Determine the [X, Y] coordinate at the center of the cell enclosing the given text.  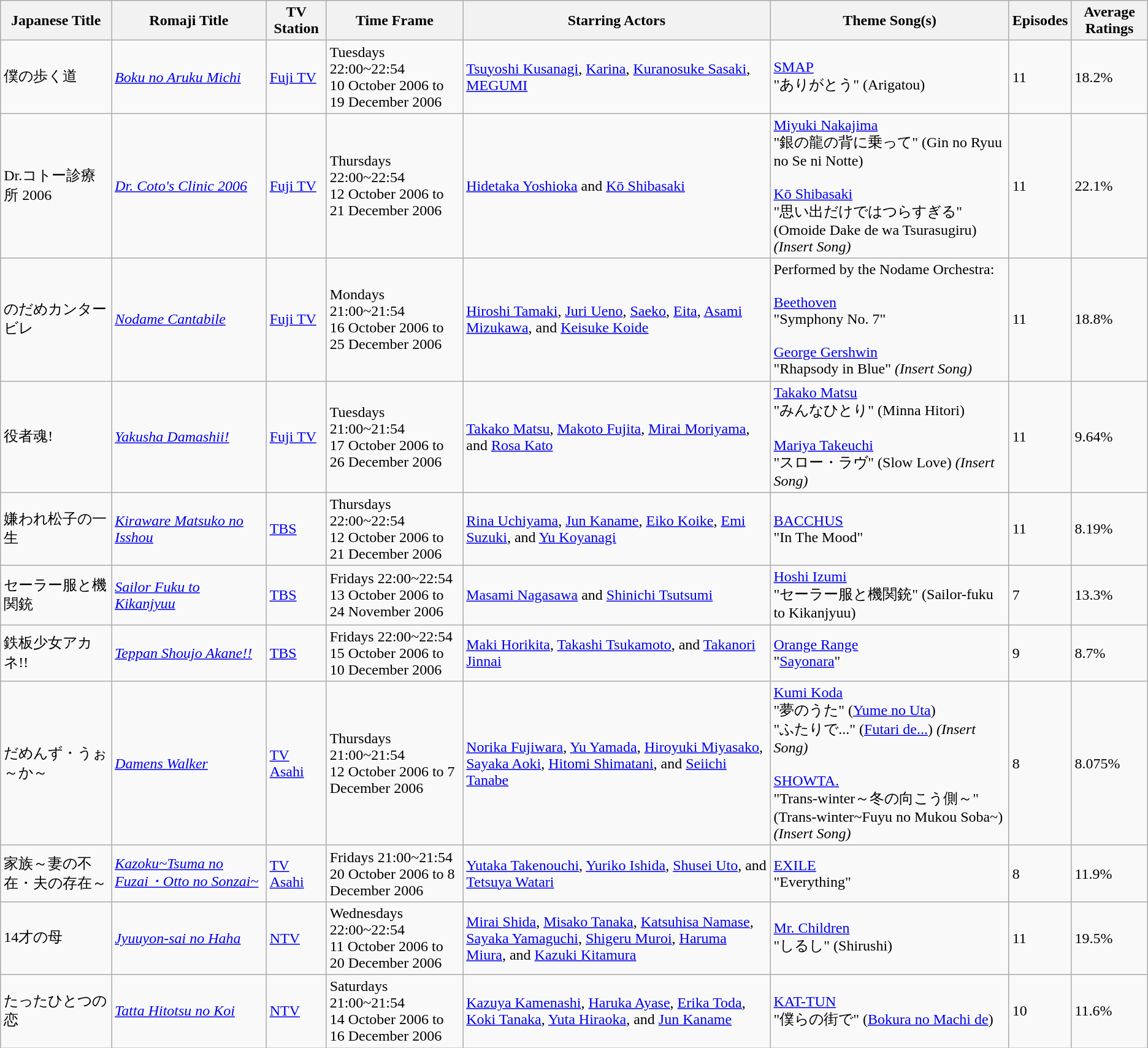
Damens Walker [189, 763]
13.3% [1109, 595]
Takako Matsu"みんなひとり" (Minna Hitori)Mariya Takeuchi"スロー・ラヴ" (Slow Love) (Insert Song) [889, 437]
19.5% [1109, 938]
Episodes [1040, 21]
Theme Song(s) [889, 21]
SMAP"ありがとう" (Arigatou) [889, 77]
Takako Matsu, Makoto Fujita, Mirai Moriyama, and Rosa Kato [617, 437]
Yutaka Takenouchi, Yuriko Ishida, Shusei Uto, and Tetsuya Watari [617, 873]
8.075% [1109, 763]
Time Frame [395, 21]
9 [1040, 653]
Average Ratings [1109, 21]
Japanese Title [56, 21]
9.64% [1109, 437]
Kiraware Matsuko no Isshou [189, 529]
Fridays 22:00~22:54 13 October 2006 to 24 November 2006 [395, 595]
のだめカンタービレ [56, 319]
役者魂! [56, 437]
家族～妻の不在・夫の存在～ [56, 873]
Rina Uchiyama, Jun Kaname, Eiko Koike, Emi Suzuki, and Yu Koyanagi [617, 529]
Teppan Shoujo Akane!! [189, 653]
8.7% [1109, 653]
Hoshi Izumi"セーラー服と機関銃" (Sailor-fuku to Kikanjyuu) [889, 595]
Jyuuyon-sai no Haha [189, 938]
Fridays 21:00~21:54 20 October 2006 to 8 December 2006 [395, 873]
Maki Horikita, Takashi Tsukamoto, and Takanori Jinnai [617, 653]
18.2% [1109, 77]
7 [1040, 595]
8.19% [1109, 529]
僕の歩く道 [56, 77]
Kazoku~Tsuma no Fuzai・Otto no Sonzai~ [189, 873]
Kumi Koda"夢のうた" (Yume no Uta)"ふたりで..." (Futari de...) (Insert Song)SHOWTA."Trans-winter～冬の向こう側～" (Trans-winter~Fuyu no Mukou Soba~) (Insert Song) [889, 763]
Yakusha Damashii! [189, 437]
TV Station [296, 21]
BACCHUS"In The Mood" [889, 529]
Dr.コトー診療所 2006 [56, 186]
Tatta Hitotsu no Koi [189, 1011]
18.8% [1109, 319]
Miyuki Nakajima"銀の龍の背に乗って" (Gin no Ryuu no Se ni Notte)Kō Shibasaki"思い出だけではつらすぎる" (Omoide Dake de wa Tsurasugiru) (Insert Song) [889, 186]
セーラー服と機関銃 [56, 595]
Hidetaka Yoshioka and Kō Shibasaki [617, 186]
Performed by the Nodame Orchestra:Beethoven"Symphony No. 7"George Gershwin"Rhapsody in Blue" (Insert Song) [889, 319]
Tuesdays 21:00~21:54 17 October 2006 to 26 December 2006 [395, 437]
Tsuyoshi Kusanagi, Karina, Kuranosuke Sasaki, MEGUMI [617, 77]
Mr. Children"しるし" (Shirushi) [889, 938]
Starring Actors [617, 21]
22.1% [1109, 186]
Hiroshi Tamaki, Juri Ueno, Saeko, Eita, Asami Mizukawa, and Keisuke Koide [617, 319]
14才の母 [56, 938]
10 [1040, 1011]
11.6% [1109, 1011]
Norika Fujiwara, Yu Yamada, Hiroyuki Miyasako, Sayaka Aoki, Hitomi Shimatani, and Seiichi Tanabe [617, 763]
Romaji Title [189, 21]
Kazuya Kamenashi, Haruka Ayase, Erika Toda, Koki Tanaka, Yuta Hiraoka, and Jun Kaname [617, 1011]
Mirai Shida, Misako Tanaka, Katsuhisa Namase, Sayaka Yamaguchi, Shigeru Muroi, Haruma Miura, and Kazuki Kitamura [617, 938]
Wednesdays 22:00~22:54 11 October 2006 to 20 December 2006 [395, 938]
鉄板少女アカネ!! [56, 653]
11.9% [1109, 873]
Dr. Coto's Clinic 2006 [189, 186]
Mondays 21:00~21:54 16 October 2006 to 25 December 2006 [395, 319]
嫌われ松子の一生 [56, 529]
たったひとつの恋 [56, 1011]
KAT-TUN"僕らの街で" (Bokura no Machi de) [889, 1011]
だめんず・うぉ～か～ [56, 763]
Nodame Cantabile [189, 319]
Boku no Aruku Michi [189, 77]
Tuesdays 22:00~22:54 10 October 2006 to 19 December 2006 [395, 77]
Thursdays 21:00~21:54 12 October 2006 to 7 December 2006 [395, 763]
Sailor Fuku to Kikanjyuu [189, 595]
Masami Nagasawa and Shinichi Tsutsumi [617, 595]
Fridays 22:00~22:54 15 October 2006 to 10 December 2006 [395, 653]
Saturdays 21:00~21:54 14 October 2006 to 16 December 2006 [395, 1011]
Orange Range"Sayonara" [889, 653]
EXILE"Everything" [889, 873]
